Identify which cell holds the provided text, then report its (x, y) central coordinate. 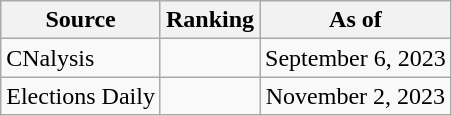
CNalysis (81, 58)
November 2, 2023 (356, 96)
September 6, 2023 (356, 58)
Source (81, 20)
As of (356, 20)
Ranking (210, 20)
Elections Daily (81, 96)
